Detect which cell encompasses the target text, then output its [X, Y] center coordinate. 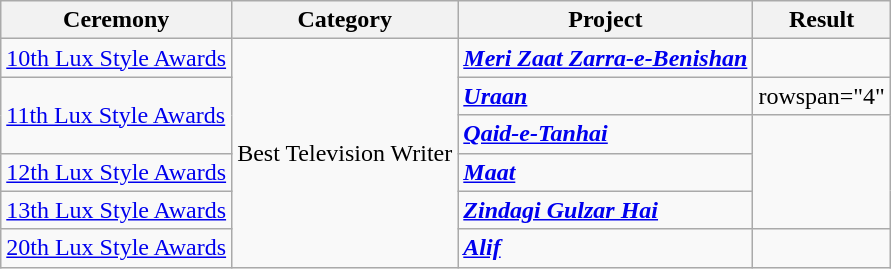
Uraan [606, 96]
Best Television Writer [345, 153]
Project [606, 20]
12th Lux Style Awards [116, 172]
Qaid-e-Tanhai [606, 134]
Category [345, 20]
20th Lux Style Awards [116, 248]
10th Lux Style Awards [116, 58]
rowspan="4" [822, 96]
Meri Zaat Zarra-e-Benishan [606, 58]
13th Lux Style Awards [116, 210]
Alif [606, 248]
11th Lux Style Awards [116, 115]
Zindagi Gulzar Hai [606, 210]
Ceremony [116, 20]
Result [822, 20]
Maat [606, 172]
